Extract the [x, y] coordinate from the center of the cell holding the provided text.  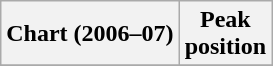
Chart (2006–07) [90, 34]
Peak position [225, 34]
